From the cell containing the given text, extract its center point as (x, y) coordinate. 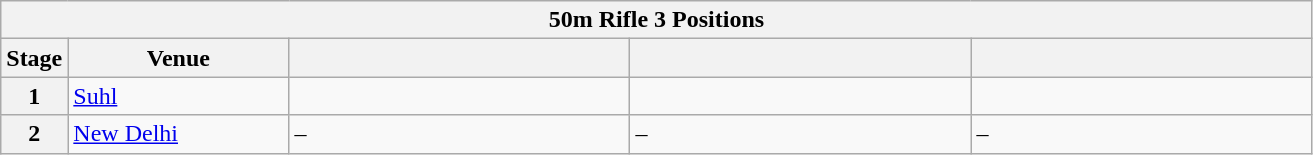
50m Rifle 3 Positions (656, 20)
Stage (34, 58)
New Delhi (178, 134)
1 (34, 96)
2 (34, 134)
Suhl (178, 96)
Venue (178, 58)
